Return [X, Y] of the center of cell containing provided text 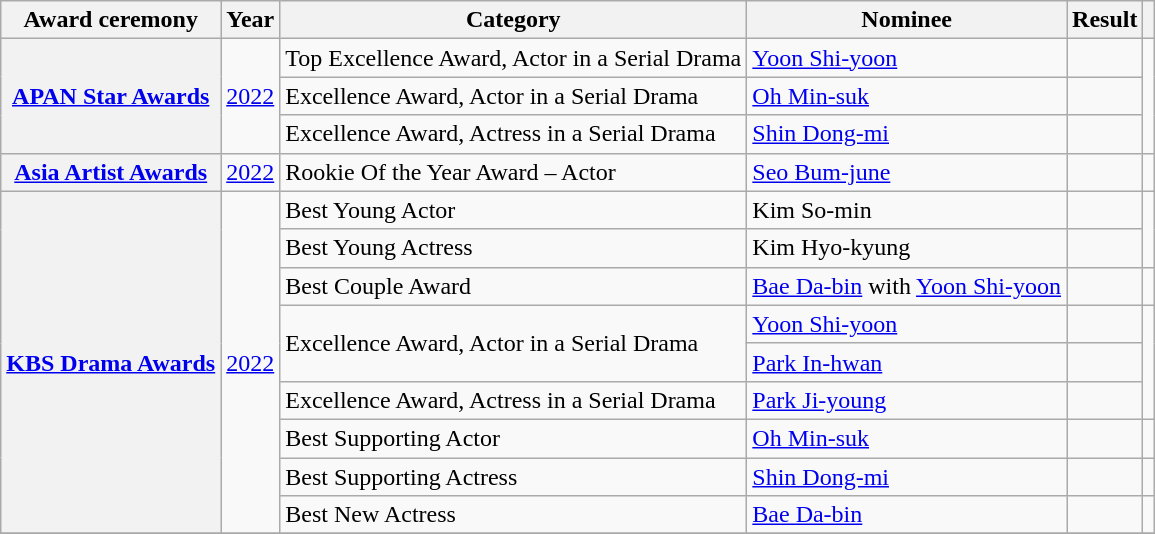
KBS Drama Awards [111, 362]
Result [1105, 20]
Best New Actress [514, 515]
Nominee [907, 20]
Bae Da-bin with Yoon Shi-yoon [907, 286]
Category [514, 20]
APAN Star Awards [111, 96]
Park Ji-young [907, 400]
Year [250, 20]
Rookie Of the Year Award – Actor [514, 172]
Seo Bum-june [907, 172]
Kim So-min [907, 210]
Award ceremony [111, 20]
Asia Artist Awards [111, 172]
Best Couple Award [514, 286]
Best Young Actor [514, 210]
Kim Hyo-kyung [907, 248]
Best Supporting Actor [514, 438]
Top Excellence Award, Actor in a Serial Drama [514, 58]
Best Young Actress [514, 248]
Best Supporting Actress [514, 477]
Bae Da-bin [907, 515]
Park In-hwan [907, 362]
